Return (X, Y) of the center of cell containing provided text 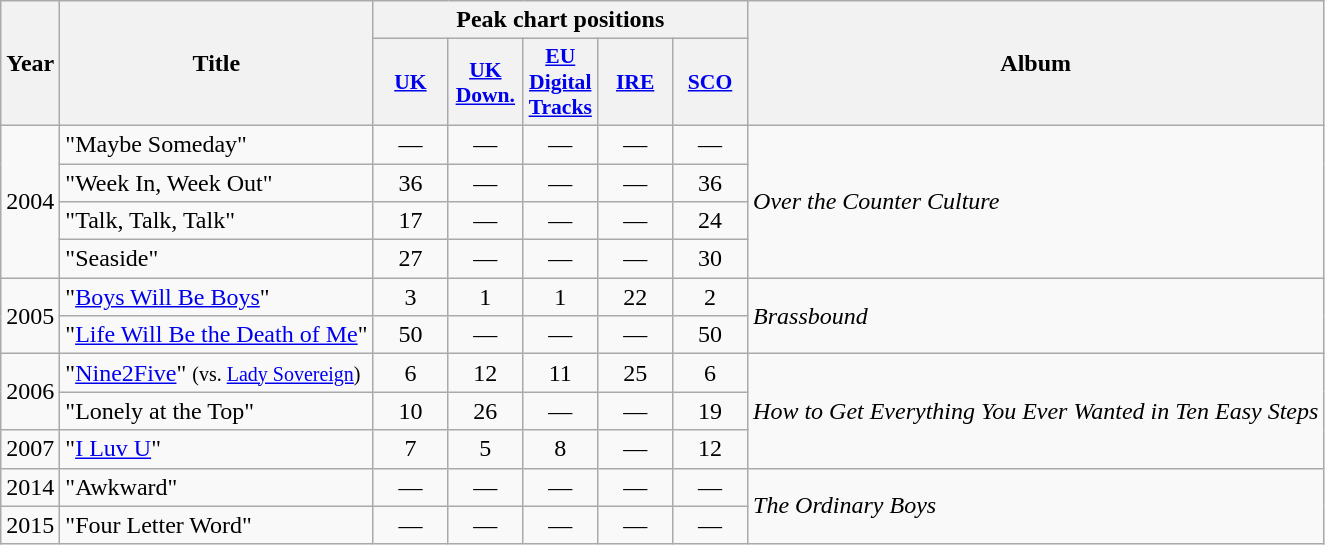
19 (710, 411)
"I Luv U" (216, 449)
"Maybe Someday" (216, 144)
Year (30, 64)
27 (410, 259)
IRE (636, 82)
EU DigitalTracks (560, 82)
10 (410, 411)
3 (410, 297)
"Talk, Talk, Talk" (216, 221)
2004 (30, 201)
"Lonely at the Top" (216, 411)
How to Get Everything You Ever Wanted in Ten Easy Steps (1036, 411)
UK (410, 82)
"Nine2Five" (vs. Lady Sovereign) (216, 373)
17 (410, 221)
SCO (710, 82)
2014 (30, 487)
"Boys Will Be Boys" (216, 297)
25 (636, 373)
"Seaside" (216, 259)
Brassbound (1036, 316)
2005 (30, 316)
7 (410, 449)
5 (486, 449)
The Ordinary Boys (1036, 506)
"Life Will Be the Death of Me" (216, 335)
8 (560, 449)
"Awkward" (216, 487)
2007 (30, 449)
24 (710, 221)
"Four Letter Word" (216, 525)
2 (710, 297)
30 (710, 259)
26 (486, 411)
22 (636, 297)
2015 (30, 525)
Album (1036, 64)
Over the Counter Culture (1036, 201)
"Week In, Week Out" (216, 183)
11 (560, 373)
Title (216, 64)
UKDown. (486, 82)
2006 (30, 392)
Peak chart positions (560, 20)
